Pinpoint the cell where the given text exists, returning its (X, Y) midpoint coordinate. 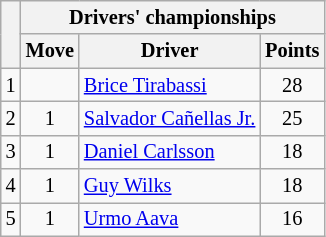
4 (11, 186)
16 (292, 219)
Driver (170, 51)
Urmo Aava (170, 219)
Move (50, 51)
Guy Wilks (170, 186)
25 (292, 118)
Salvador Cañellas Jr. (170, 118)
Brice Tirabassi (170, 85)
3 (11, 152)
2 (11, 118)
Daniel Carlsson (170, 152)
Points (292, 51)
28 (292, 85)
5 (11, 219)
Drivers' championships (173, 17)
